Provide the (X, Y) coordinate of the cell's center where the given text is located.  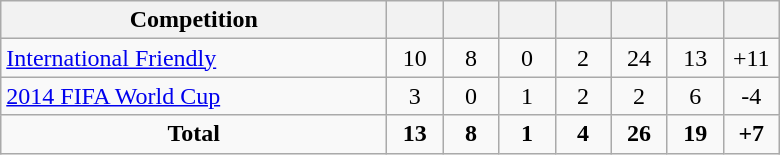
6 (695, 96)
19 (695, 134)
International Friendly (194, 58)
Competition (194, 20)
2014 FIFA World Cup (194, 96)
Total (194, 134)
4 (583, 134)
3 (415, 96)
+7 (751, 134)
26 (639, 134)
-4 (751, 96)
+11 (751, 58)
24 (639, 58)
10 (415, 58)
